Determine the [x, y] coordinate at the center of the cell enclosing the given text.  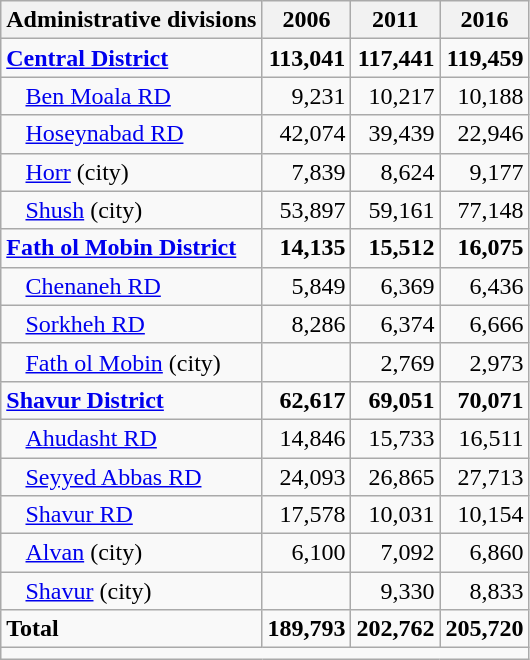
70,071 [484, 400]
15,512 [396, 248]
202,762 [396, 629]
Central District [132, 58]
6,369 [396, 286]
17,578 [306, 515]
7,092 [396, 553]
8,833 [484, 591]
24,093 [306, 477]
Horr (city) [132, 172]
6,860 [484, 553]
6,666 [484, 324]
9,177 [484, 172]
Chenaneh RD [132, 286]
16,511 [484, 438]
189,793 [306, 629]
Shavur RD [132, 515]
69,051 [396, 400]
Shush (city) [132, 210]
Fath ol Mobin District [132, 248]
8,624 [396, 172]
7,839 [306, 172]
9,330 [396, 591]
77,148 [484, 210]
10,031 [396, 515]
14,135 [306, 248]
42,074 [306, 134]
Shavur District [132, 400]
26,865 [396, 477]
59,161 [396, 210]
53,897 [306, 210]
Shavur (city) [132, 591]
10,154 [484, 515]
62,617 [306, 400]
15,733 [396, 438]
Ahudasht RD [132, 438]
2016 [484, 20]
14,846 [306, 438]
10,217 [396, 96]
22,946 [484, 134]
Fath ol Mobin (city) [132, 362]
Alvan (city) [132, 553]
Sorkheh RD [132, 324]
39,439 [396, 134]
5,849 [306, 286]
Administrative divisions [132, 20]
9,231 [306, 96]
Hoseynabad RD [132, 134]
2,769 [396, 362]
6,436 [484, 286]
205,720 [484, 629]
8,286 [306, 324]
2011 [396, 20]
2006 [306, 20]
Total [132, 629]
2,973 [484, 362]
113,041 [306, 58]
Seyyed Abbas RD [132, 477]
16,075 [484, 248]
6,100 [306, 553]
6,374 [396, 324]
10,188 [484, 96]
Ben Moala RD [132, 96]
117,441 [396, 58]
27,713 [484, 477]
119,459 [484, 58]
